Detect which cell encompasses the target text, then output its (x, y) center coordinate. 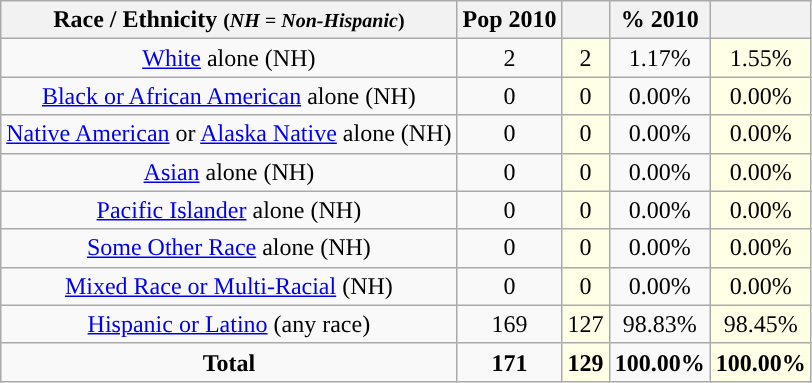
Pacific Islander alone (NH) (229, 210)
White alone (NH) (229, 58)
Black or African American alone (NH) (229, 96)
Hispanic or Latino (any race) (229, 324)
98.83% (660, 324)
127 (586, 324)
Mixed Race or Multi-Racial (NH) (229, 286)
Some Other Race alone (NH) (229, 248)
Native American or Alaska Native alone (NH) (229, 134)
Race / Ethnicity (NH = Non-Hispanic) (229, 20)
169 (510, 324)
129 (586, 362)
98.45% (760, 324)
Total (229, 362)
Pop 2010 (510, 20)
% 2010 (660, 20)
1.55% (760, 58)
Asian alone (NH) (229, 172)
1.17% (660, 58)
171 (510, 362)
